Find where the given text appears and provide that cell's center as [X, Y] coordinate. 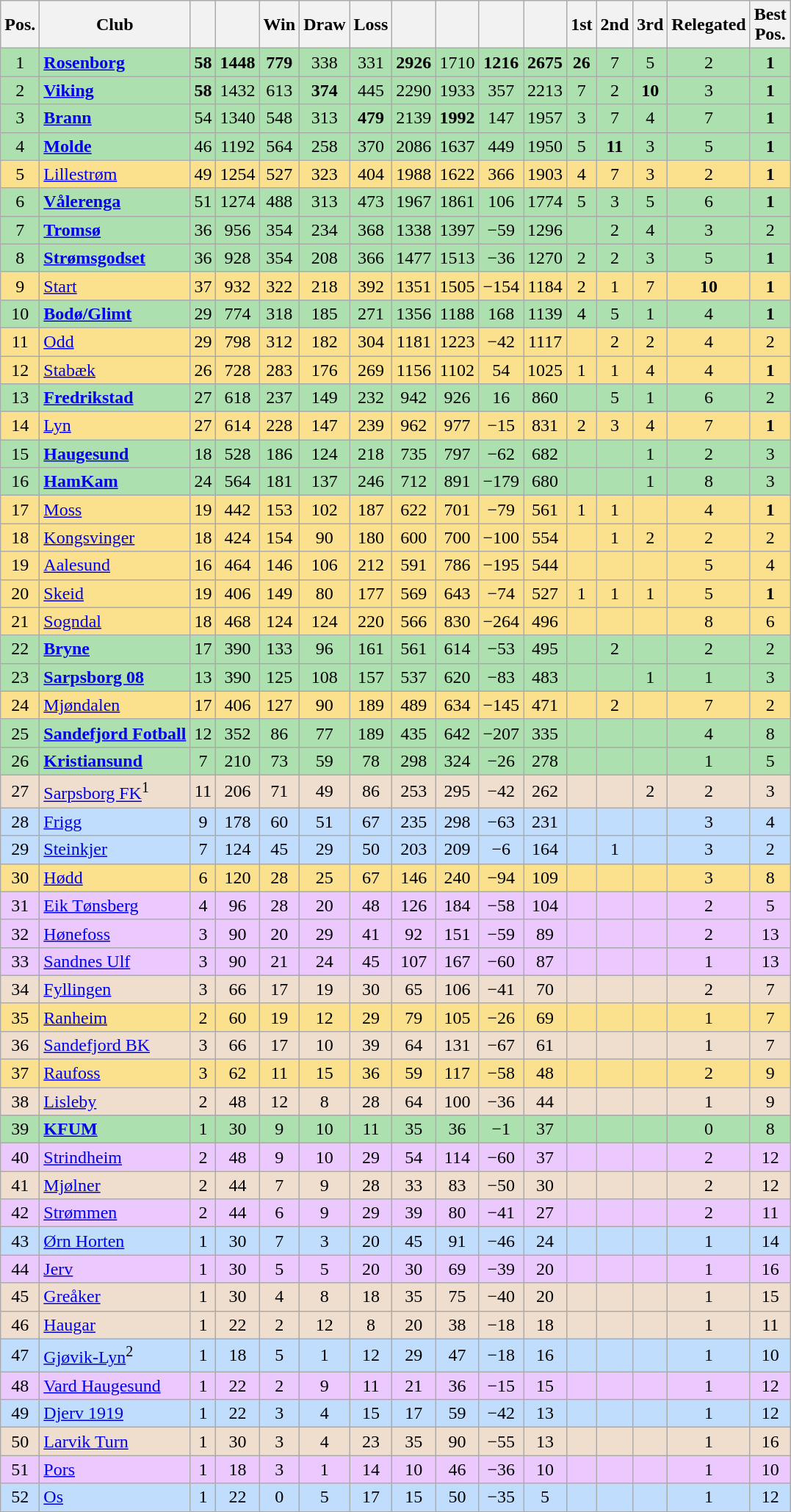
−53 [501, 649]
153 [279, 510]
231 [545, 822]
−6 [501, 850]
1117 [545, 341]
1933 [457, 90]
1988 [414, 174]
61 [545, 1045]
932 [238, 286]
Start [115, 286]
Sandefjord Fotball [115, 733]
178 [238, 822]
62 [238, 1074]
40 [21, 1157]
180 [371, 538]
181 [279, 482]
682 [545, 454]
187 [371, 510]
−179 [501, 482]
−145 [501, 705]
102 [325, 510]
271 [371, 314]
1296 [545, 230]
544 [545, 565]
Larvik Turn [115, 1442]
Pos. [21, 25]
1156 [414, 369]
483 [545, 677]
442 [238, 510]
1270 [545, 258]
1397 [457, 230]
78 [371, 761]
131 [457, 1045]
926 [457, 398]
860 [545, 398]
210 [238, 761]
Mjølner [115, 1185]
114 [457, 1157]
Stabæk [115, 369]
566 [414, 621]
352 [238, 733]
622 [414, 510]
−62 [501, 454]
774 [238, 314]
258 [325, 146]
70 [545, 989]
161 [371, 649]
1102 [457, 369]
−46 [501, 1241]
600 [414, 538]
269 [371, 369]
634 [457, 705]
1477 [414, 258]
Lyn [115, 426]
Tromsø [115, 230]
338 [325, 62]
295 [457, 792]
Lisleby [115, 1102]
168 [501, 314]
Fyllingen [115, 989]
304 [371, 341]
Vard Haugesund [115, 1386]
220 [371, 621]
164 [545, 850]
1338 [414, 230]
−40 [501, 1297]
495 [545, 649]
151 [457, 933]
1356 [414, 314]
479 [371, 118]
Kongsvinger [115, 538]
368 [371, 230]
Sarpsborg 08 [115, 677]
357 [501, 90]
Bodø/Glimt [115, 314]
1188 [457, 314]
92 [414, 933]
2213 [545, 90]
618 [238, 398]
322 [279, 286]
496 [545, 621]
Steinkjer [115, 850]
831 [545, 426]
32 [21, 933]
1448 [238, 62]
Mjøndalen [115, 705]
100 [457, 1102]
240 [457, 878]
335 [545, 733]
Brann [115, 118]
Kristiansund [115, 761]
1st [582, 25]
701 [457, 510]
Draw [325, 25]
1025 [545, 369]
−154 [501, 286]
117 [457, 1074]
108 [325, 677]
Ranheim [115, 1017]
1351 [414, 286]
312 [279, 341]
228 [279, 426]
Strømmen [115, 1213]
700 [457, 538]
237 [279, 398]
127 [279, 705]
154 [279, 538]
Raufoss [115, 1074]
1710 [457, 62]
468 [238, 621]
KFUM [115, 1129]
−100 [501, 538]
2675 [545, 62]
569 [414, 593]
1957 [545, 118]
620 [457, 677]
Sandnes Ulf [115, 961]
−207 [501, 733]
52 [21, 1497]
374 [325, 90]
185 [325, 314]
3rd [651, 25]
283 [279, 369]
Loss [371, 25]
239 [371, 426]
167 [457, 961]
928 [238, 258]
Strømsgodset [115, 258]
445 [371, 90]
Rosenborg [115, 62]
Bryne [115, 649]
797 [457, 454]
Vålerenga [115, 202]
107 [414, 961]
105 [457, 1017]
31 [21, 905]
208 [325, 258]
404 [371, 174]
−63 [501, 822]
177 [371, 593]
2nd [615, 25]
1992 [457, 118]
209 [457, 850]
133 [279, 649]
Greåker [115, 1297]
−1 [501, 1129]
73 [279, 761]
488 [279, 202]
331 [371, 62]
−74 [501, 593]
232 [371, 398]
Sarpsborg FK1 [115, 792]
2290 [414, 90]
1254 [238, 174]
−67 [501, 1045]
956 [238, 230]
120 [238, 878]
Haugesund [115, 454]
262 [545, 792]
798 [238, 341]
65 [414, 989]
830 [457, 621]
680 [545, 482]
1622 [457, 174]
1223 [457, 341]
1432 [238, 90]
Skeid [115, 593]
Odd [115, 341]
Lillestrøm [115, 174]
1184 [545, 286]
962 [414, 426]
91 [457, 1241]
Ørn Horten [115, 1241]
464 [238, 565]
89 [545, 933]
186 [279, 454]
Haugar [115, 1325]
−39 [501, 1269]
212 [371, 565]
83 [457, 1185]
125 [279, 677]
449 [501, 146]
2926 [414, 62]
Hønefoss [115, 933]
176 [325, 369]
Strindheim [115, 1157]
1274 [238, 202]
246 [371, 482]
942 [414, 398]
1216 [501, 62]
BestPos. [770, 25]
Djerv 1919 [115, 1414]
1139 [545, 314]
Fredrikstad [115, 398]
Sogndal [115, 621]
1192 [238, 146]
323 [325, 174]
392 [371, 286]
Jerv [115, 1269]
278 [545, 761]
234 [325, 230]
1513 [457, 258]
1774 [545, 202]
613 [279, 90]
Sandefjord BK [115, 1045]
554 [545, 538]
591 [414, 565]
1967 [414, 202]
Win [279, 25]
Relegated [709, 25]
182 [325, 341]
471 [545, 705]
137 [325, 482]
−55 [501, 1442]
528 [238, 454]
370 [371, 146]
−83 [501, 677]
71 [279, 792]
435 [414, 733]
548 [279, 118]
Hødd [115, 878]
1181 [414, 341]
34 [21, 989]
1505 [457, 286]
253 [414, 792]
−79 [501, 510]
−94 [501, 878]
728 [238, 369]
79 [414, 1017]
1340 [238, 118]
HamKam [115, 482]
1637 [457, 146]
1950 [545, 146]
Viking [115, 90]
Molde [115, 146]
126 [414, 905]
Pors [115, 1469]
537 [414, 677]
1903 [545, 174]
−195 [501, 565]
786 [457, 565]
424 [238, 538]
Club [115, 25]
43 [21, 1241]
318 [279, 314]
Aalesund [115, 565]
473 [371, 202]
109 [545, 878]
891 [457, 482]
203 [414, 850]
104 [545, 905]
2139 [414, 118]
Eik Tønsberg [115, 905]
Gjøvik-Lyn2 [115, 1356]
2086 [414, 146]
−35 [501, 1497]
Frigg [115, 822]
87 [545, 961]
−50 [501, 1185]
735 [414, 454]
Os [115, 1497]
Moss [115, 510]
42 [21, 1213]
206 [238, 792]
489 [414, 705]
324 [457, 761]
712 [414, 482]
643 [457, 593]
−264 [501, 621]
642 [457, 733]
977 [457, 426]
77 [325, 733]
184 [457, 905]
235 [414, 822]
779 [279, 62]
1861 [457, 202]
157 [371, 677]
75 [457, 1297]
